Pinpoint the cell where the given text exists, returning its [X, Y] midpoint coordinate. 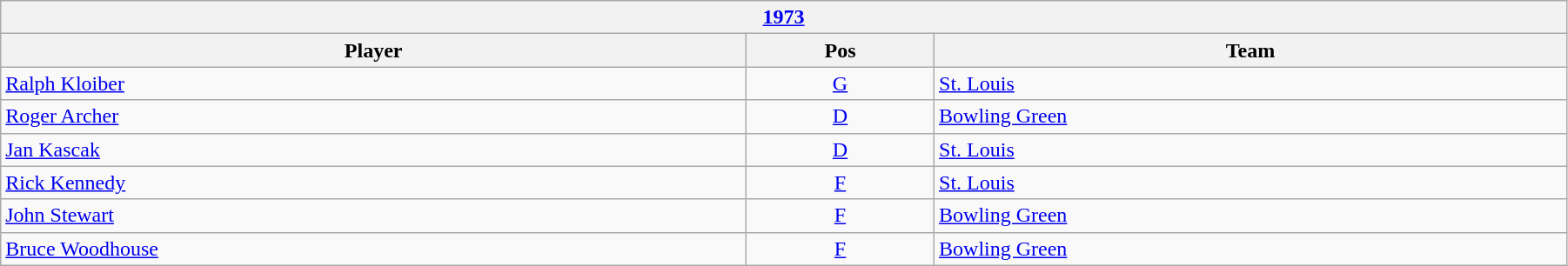
Bruce Woodhouse [374, 249]
Player [374, 50]
Roger Archer [374, 116]
Ralph Kloiber [374, 83]
John Stewart [374, 216]
1973 [784, 17]
G [841, 83]
Jan Kascak [374, 150]
Rick Kennedy [374, 183]
Pos [841, 50]
Team [1251, 50]
